Return (X, Y) of the center of cell containing provided text 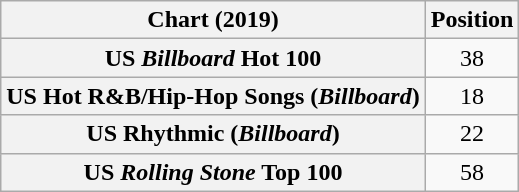
38 (472, 58)
US Rhythmic (Billboard) (213, 134)
22 (472, 134)
Chart (2019) (213, 20)
18 (472, 96)
US Hot R&B/Hip-Hop Songs (Billboard) (213, 96)
US Rolling Stone Top 100 (213, 172)
US Billboard Hot 100 (213, 58)
Position (472, 20)
58 (472, 172)
